Extract the (X, Y) coordinate from the center of the cell holding the provided text.  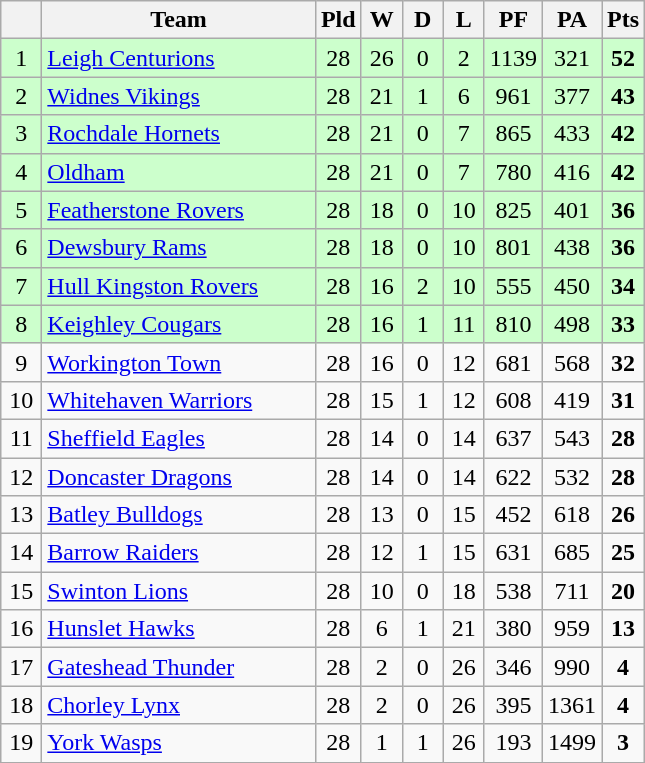
33 (624, 324)
Workington Town (179, 362)
43 (624, 96)
1139 (513, 58)
Hull Kingston Rovers (179, 286)
Dewsbury Rams (179, 248)
618 (572, 515)
346 (513, 667)
Chorley Lynx (179, 705)
321 (572, 58)
Swinton Lions (179, 591)
377 (572, 96)
401 (572, 210)
32 (624, 362)
52 (624, 58)
608 (513, 400)
681 (513, 362)
34 (624, 286)
452 (513, 515)
25 (624, 553)
538 (513, 591)
380 (513, 629)
19 (22, 743)
637 (513, 438)
810 (513, 324)
711 (572, 591)
L (464, 20)
8 (22, 324)
Whitehaven Warriors (179, 400)
395 (513, 705)
Doncaster Dragons (179, 477)
Rochdale Hornets (179, 134)
5 (22, 210)
416 (572, 172)
9 (22, 362)
568 (572, 362)
Widnes Vikings (179, 96)
Batley Bulldogs (179, 515)
990 (572, 667)
PA (572, 20)
1361 (572, 705)
Sheffield Eagles (179, 438)
17 (22, 667)
419 (572, 400)
780 (513, 172)
Pts (624, 20)
959 (572, 629)
631 (513, 553)
801 (513, 248)
Featherstone Rovers (179, 210)
498 (572, 324)
Leigh Centurions (179, 58)
1499 (572, 743)
PF (513, 20)
532 (572, 477)
622 (513, 477)
Team (179, 20)
555 (513, 286)
685 (572, 553)
Hunslet Hawks (179, 629)
543 (572, 438)
450 (572, 286)
825 (513, 210)
20 (624, 591)
Keighley Cougars (179, 324)
865 (513, 134)
W (382, 20)
Oldham (179, 172)
York Wasps (179, 743)
31 (624, 400)
438 (572, 248)
D (422, 20)
Barrow Raiders (179, 553)
Pld (338, 20)
Gateshead Thunder (179, 667)
433 (572, 134)
961 (513, 96)
193 (513, 743)
